Output the (X, Y) coordinate of the center of the cell containing the given text.  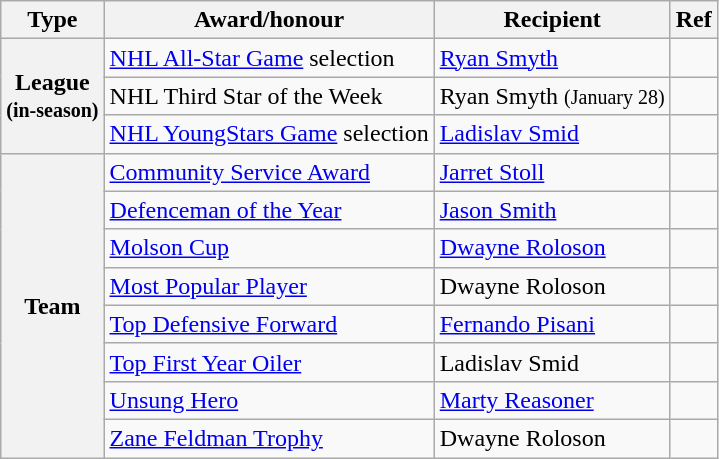
Defenceman of the Year (269, 210)
Marty Reasoner (552, 400)
Community Service Award (269, 172)
Most Popular Player (269, 286)
NHL YoungStars Game selection (269, 134)
Top First Year Oiler (269, 362)
Top Defensive Forward (269, 324)
Recipient (552, 20)
Unsung Hero (269, 400)
NHL Third Star of the Week (269, 96)
Ref (694, 20)
NHL All-Star Game selection (269, 58)
Ryan Smyth (January 28) (552, 96)
Fernando Pisani (552, 324)
Ryan Smyth (552, 58)
Jarret Stoll (552, 172)
Team (52, 305)
Jason Smith (552, 210)
Type (52, 20)
Zane Feldman Trophy (269, 438)
League(in-season) (52, 96)
Award/honour (269, 20)
Molson Cup (269, 248)
